Return the (X, Y) coordinate for the center point of the cell that contains the specified text.  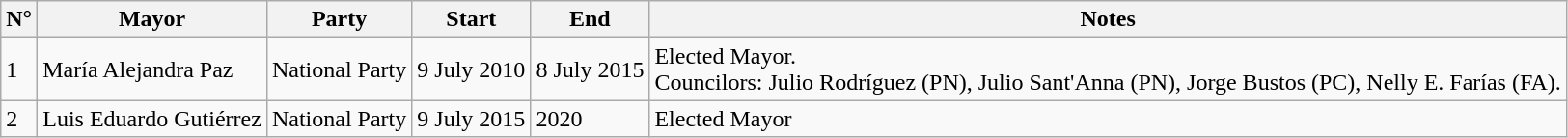
1 (19, 69)
Start (471, 19)
2020 (591, 119)
Mayor (152, 19)
María Alejandra Paz (152, 69)
Elected Mayor (1108, 119)
9 July 2015 (471, 119)
N° (19, 19)
2 (19, 119)
8 July 2015 (591, 69)
Notes (1108, 19)
9 July 2010 (471, 69)
End (591, 19)
Elected Mayor.Councilors: Julio Rodríguez (PN), Julio Sant'Anna (PN), Jorge Bustos (PC), Nelly E. Farías (FA). (1108, 69)
Luis Eduardo Gutiérrez (152, 119)
Party (339, 19)
